Search for the cell housing the specified text and yield its (X, Y) center coordinate. 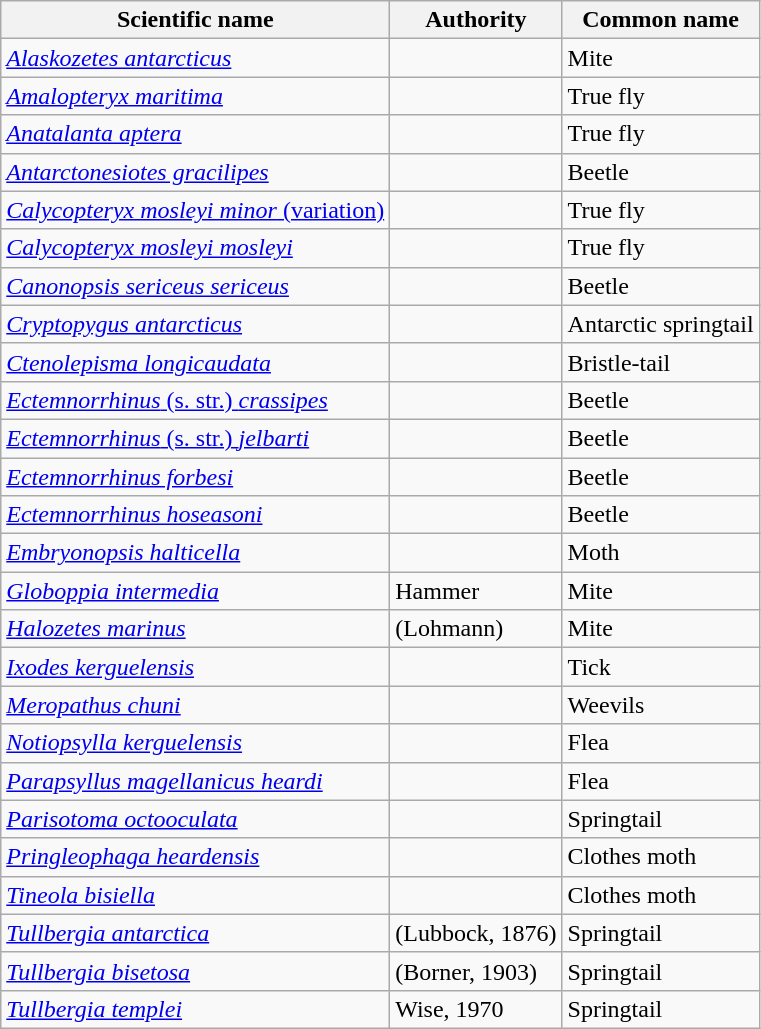
Ctenolepisma longicaudata (196, 362)
Meropathus chuni (196, 705)
Parisotoma octooculata (196, 819)
Ectemnorrhinus (s. str.) jelbarti (196, 438)
Hammer (476, 591)
Tineola bisiella (196, 895)
(Borner, 1903) (476, 971)
Calycopteryx mosleyi mosleyi (196, 248)
Parapsyllus magellanicus heardi (196, 781)
Wise, 1970 (476, 1009)
Canonopsis sericeus sericeus (196, 286)
Weevils (660, 705)
Amalopteryx maritima (196, 96)
Authority (476, 20)
Ixodes kerguelensis (196, 667)
Antarctic springtail (660, 324)
Common name (660, 20)
Embryonopsis halticella (196, 553)
Tullbergia antarctica (196, 933)
(Lohmann) (476, 629)
Cryptopygus antarcticus (196, 324)
Scientific name (196, 20)
Notiopsylla kerguelensis (196, 743)
Halozetes marinus (196, 629)
Bristle-tail (660, 362)
Moth (660, 553)
Globoppia intermedia (196, 591)
(Lubbock, 1876) (476, 933)
Alaskozetes antarcticus (196, 58)
Calycopteryx mosleyi minor (variation) (196, 210)
Ectemnorrhinus hoseasoni (196, 515)
Anatalanta aptera (196, 134)
Ectemnorrhinus forbesi (196, 477)
Ectemnorrhinus (s. str.) crassipes (196, 400)
Tullbergia templei (196, 1009)
Antarctonesiotes gracilipes (196, 172)
Pringleophaga heardensis (196, 857)
Tick (660, 667)
Tullbergia bisetosa (196, 971)
